Search for the cell housing the specified text and yield its [x, y] center coordinate. 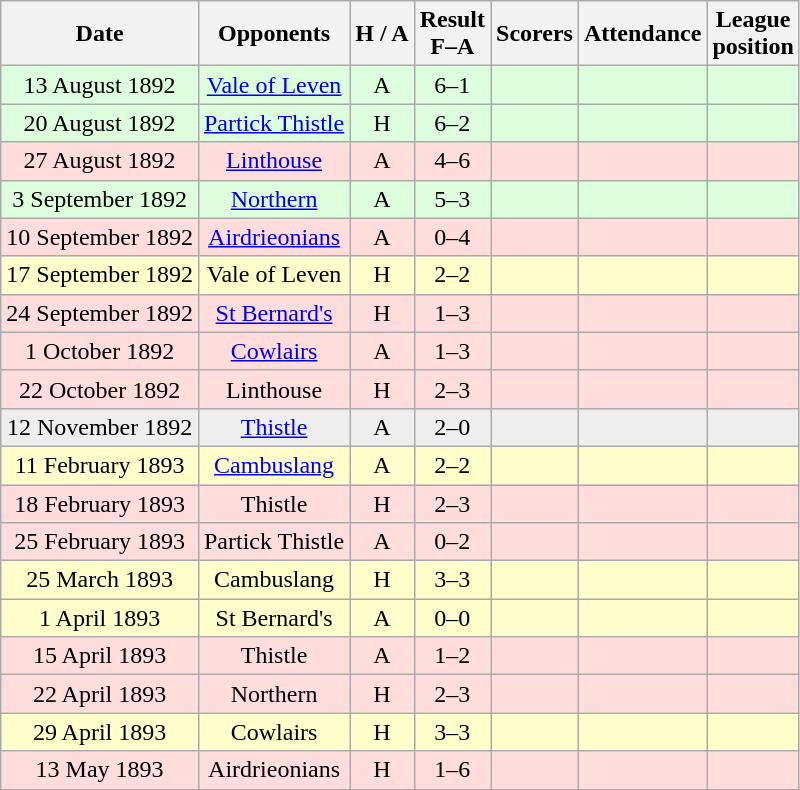
1 April 1893 [100, 618]
2–0 [452, 427]
0–2 [452, 542]
29 April 1893 [100, 732]
13 August 1892 [100, 85]
Opponents [274, 34]
Leagueposition [753, 34]
Attendance [642, 34]
1–6 [452, 770]
1 October 1892 [100, 351]
ResultF–A [452, 34]
25 February 1893 [100, 542]
18 February 1893 [100, 503]
11 February 1893 [100, 465]
10 September 1892 [100, 237]
6–1 [452, 85]
5–3 [452, 199]
6–2 [452, 123]
1–2 [452, 656]
Date [100, 34]
0–4 [452, 237]
15 April 1893 [100, 656]
13 May 1893 [100, 770]
Scorers [535, 34]
17 September 1892 [100, 275]
3 September 1892 [100, 199]
0–0 [452, 618]
25 March 1893 [100, 580]
12 November 1892 [100, 427]
H / A [382, 34]
20 August 1892 [100, 123]
4–6 [452, 161]
24 September 1892 [100, 313]
22 October 1892 [100, 389]
27 August 1892 [100, 161]
22 April 1893 [100, 694]
